Return the [X, Y] coordinate for the center point of the cell that contains the specified text.  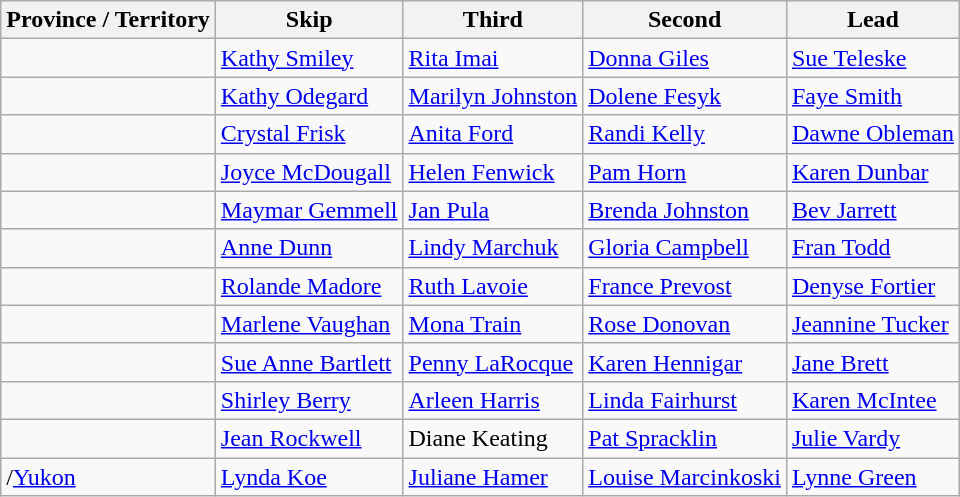
Karen Hennigar [685, 362]
Louise Marcinkoski [685, 477]
Karen McIntee [872, 400]
Diane Keating [493, 438]
Arleen Harris [493, 400]
Kathy Odegard [309, 96]
Pat Spracklin [685, 438]
Marilyn Johnston [493, 96]
Shirley Berry [309, 400]
Jan Pula [493, 210]
Lead [872, 20]
Helen Fenwick [493, 172]
Anita Ford [493, 134]
Anne Dunn [309, 248]
Province / Territory [108, 20]
Crystal Frisk [309, 134]
Dolene Fesyk [685, 96]
Gloria Campbell [685, 248]
France Prevost [685, 286]
Fran Todd [872, 248]
Lynne Green [872, 477]
Maymar Gemmell [309, 210]
Jane Brett [872, 362]
Mona Train [493, 324]
Randi Kelly [685, 134]
Penny LaRocque [493, 362]
Ruth Lavoie [493, 286]
Kathy Smiley [309, 58]
Sue Anne Bartlett [309, 362]
/Yukon [108, 477]
Juliane Hamer [493, 477]
Second [685, 20]
Julie Vardy [872, 438]
Rolande Madore [309, 286]
Brenda Johnston [685, 210]
Pam Horn [685, 172]
Faye Smith [872, 96]
Lynda Koe [309, 477]
Lindy Marchuk [493, 248]
Donna Giles [685, 58]
Bev Jarrett [872, 210]
Linda Fairhurst [685, 400]
Dawne Obleman [872, 134]
Third [493, 20]
Jeannine Tucker [872, 324]
Rita Imai [493, 58]
Denyse Fortier [872, 286]
Joyce McDougall [309, 172]
Jean Rockwell [309, 438]
Skip [309, 20]
Karen Dunbar [872, 172]
Sue Teleske [872, 58]
Marlene Vaughan [309, 324]
Rose Donovan [685, 324]
